Scan for the cell matching the given text and deliver its (X, Y) coordinate at center. 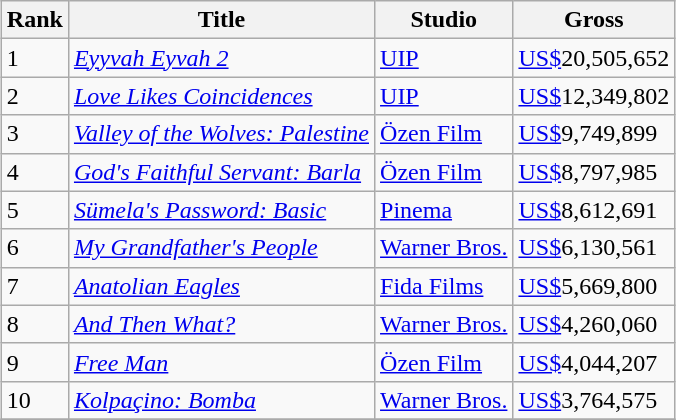
US$12,349,802 (594, 96)
Valley of the Wolves: Palestine (221, 134)
Free Man (221, 362)
US$4,044,207 (594, 362)
3 (34, 134)
6 (34, 248)
Title (221, 20)
4 (34, 172)
My Grandfather's People (221, 248)
1 (34, 58)
Gross (594, 20)
Love Likes Coincidences (221, 96)
US$4,260,060 (594, 324)
Fida Films (444, 286)
Rank (34, 20)
Studio (444, 20)
US$5,669,800 (594, 286)
God's Faithful Servant: Barla (221, 172)
US$20,505,652 (594, 58)
US$3,764,575 (594, 400)
9 (34, 362)
US$8,612,691 (594, 210)
8 (34, 324)
5 (34, 210)
Eyyvah Eyvah 2 (221, 58)
Sümela's Password: Basic (221, 210)
Anatolian Eagles (221, 286)
10 (34, 400)
2 (34, 96)
US$8,797,985 (594, 172)
US$9,749,899 (594, 134)
Pinema (444, 210)
And Then What? (221, 324)
US$6,130,561 (594, 248)
7 (34, 286)
Kolpaçino: Bomba (221, 400)
